Scan for the cell matching the given text and deliver its [X, Y] coordinate at center. 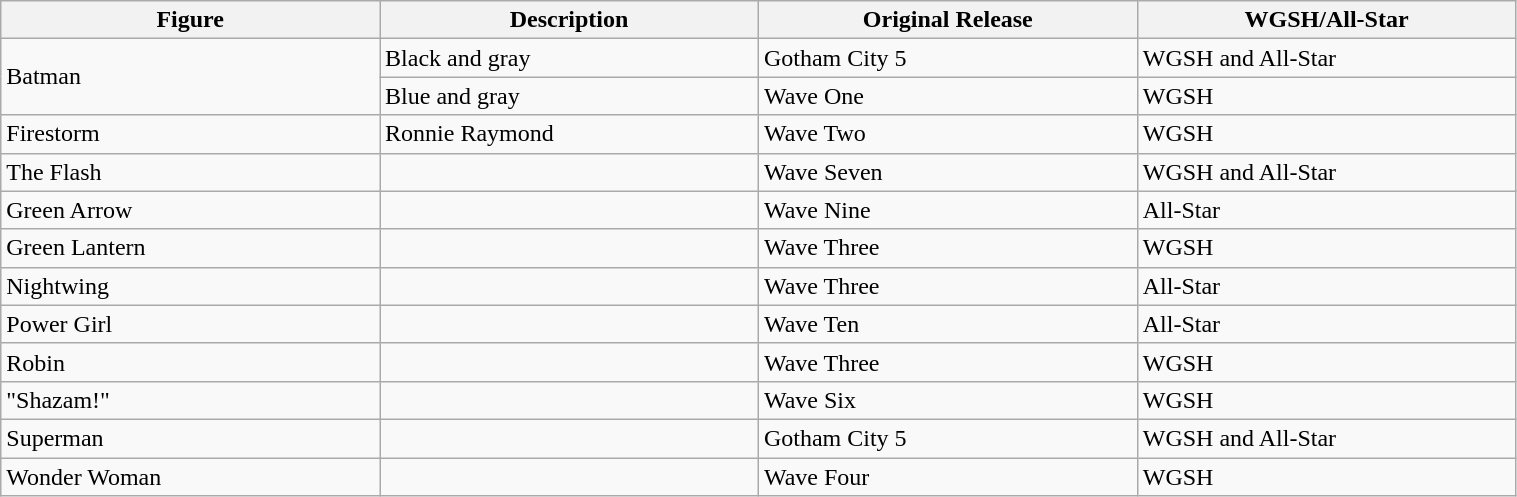
Wave Ten [948, 324]
Batman [190, 77]
Wave Six [948, 400]
Wave Seven [948, 172]
Wave One [948, 96]
Black and gray [570, 58]
The Flash [190, 172]
Green Arrow [190, 210]
Robin [190, 362]
Wave Nine [948, 210]
Original Release [948, 20]
"Shazam!" [190, 400]
Wave Two [948, 134]
WGSH/All-Star [1326, 20]
Power Girl [190, 324]
Description [570, 20]
Wave Four [948, 477]
Ronnie Raymond [570, 134]
Figure [190, 20]
Blue and gray [570, 96]
Wonder Woman [190, 477]
Nightwing [190, 286]
Firestorm [190, 134]
Superman [190, 438]
Green Lantern [190, 248]
